Pinpoint the cell where the given text exists, returning its [X, Y] midpoint coordinate. 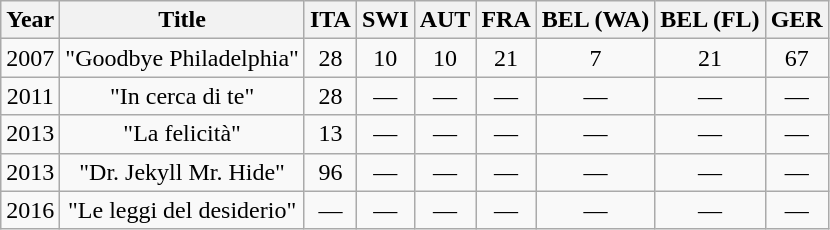
7 [595, 58]
BEL (WA) [595, 20]
Year [30, 20]
GER [796, 20]
"Dr. Jekyll Mr. Hide" [182, 172]
96 [330, 172]
FRA [506, 20]
"Le leggi del desiderio" [182, 210]
ITA [330, 20]
"Goodbye Philadelphia" [182, 58]
13 [330, 134]
BEL (FL) [710, 20]
2016 [30, 210]
2007 [30, 58]
Title [182, 20]
"La felicità" [182, 134]
SWI [385, 20]
AUT [445, 20]
2011 [30, 96]
67 [796, 58]
"In cerca di te" [182, 96]
